Capture the cell that displays the provided text and extract its (x, y) central coordinate. 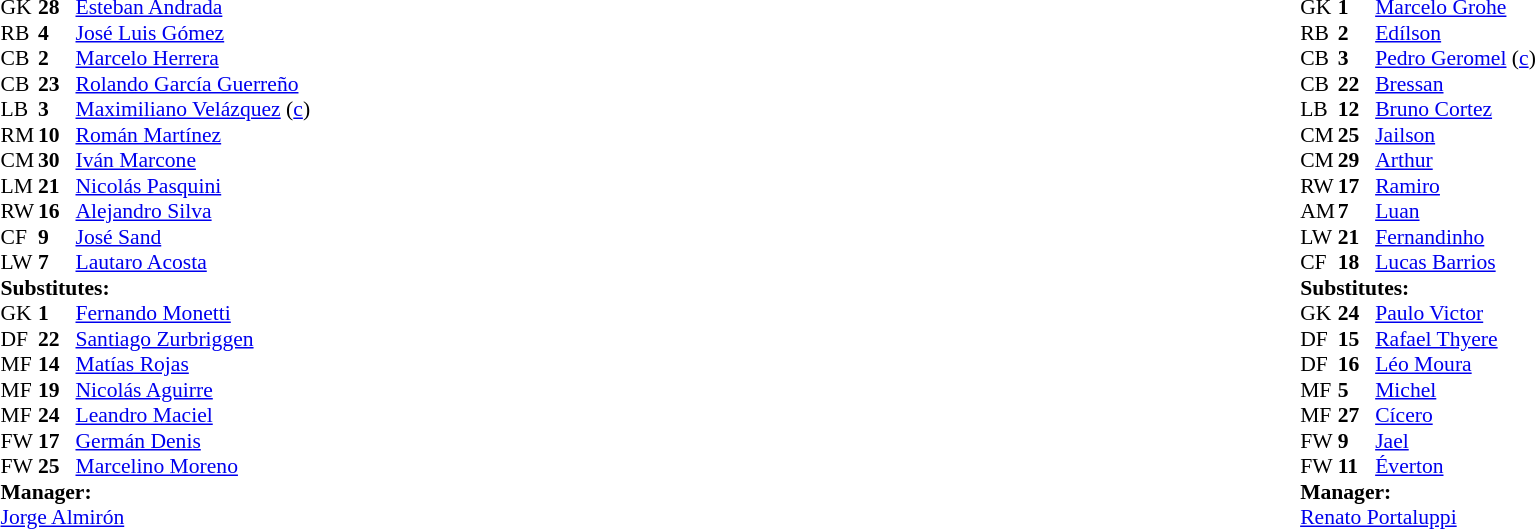
5 (1357, 390)
18 (1357, 263)
14 (57, 365)
Leandro Maciel (194, 415)
12 (1357, 109)
19 (57, 390)
15 (1357, 339)
Rolando García Guerreño (194, 84)
Fernando Monetti (194, 313)
4 (57, 33)
1 (57, 313)
RM (19, 135)
27 (1357, 415)
Santiago Zurbriggen (194, 339)
Nicolás Pasquini (194, 186)
José Sand (194, 237)
Lautaro Acosta (194, 263)
29 (1357, 161)
Marcelo Herrera (194, 59)
Alejandro Silva (194, 211)
10 (57, 135)
Substitutes: (155, 288)
Nicolás Aguirre (194, 390)
Marcelino Moreno (194, 467)
Germán Denis (194, 441)
Manager: (155, 492)
LM (19, 186)
AM (1319, 211)
Matías Rojas (194, 365)
23 (57, 84)
Maximiliano Velázquez (c) (194, 109)
30 (57, 161)
Iván Marcone (194, 161)
Román Martínez (194, 135)
José Luis Gómez (194, 33)
11 (1357, 467)
